From the cell containing the given text, extract its center point as [X, Y] coordinate. 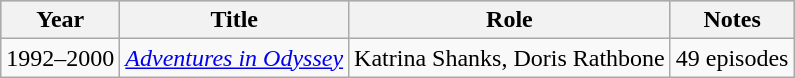
Katrina Shanks, Doris Rathbone [510, 58]
Role [510, 20]
49 episodes [732, 58]
Title [234, 20]
Year [60, 20]
1992–2000 [60, 58]
Adventures in Odyssey [234, 58]
Notes [732, 20]
